Pinpoint the cell where the given text exists, returning its (x, y) midpoint coordinate. 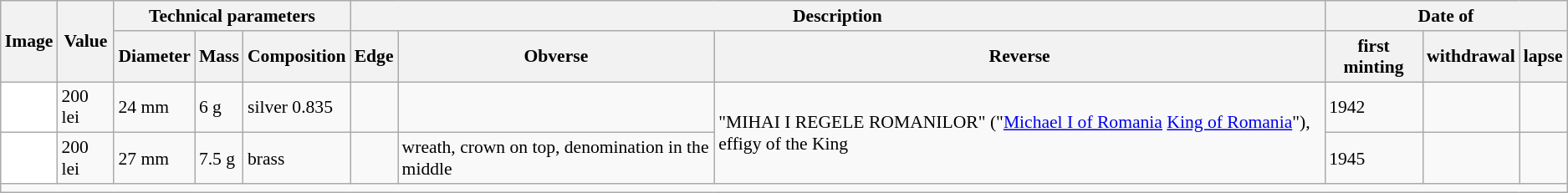
Composition (297, 57)
wreath, crown on top, denomination in the middle (557, 159)
withdrawal (1471, 57)
silver 0.835 (297, 107)
Technical parameters (232, 16)
Image (29, 42)
Description (838, 16)
24 mm (154, 107)
Date of (1446, 16)
brass (297, 159)
first minting (1373, 57)
1945 (1373, 159)
27 mm (154, 159)
7.5 g (219, 159)
lapse (1544, 57)
Mass (219, 57)
Reverse (1019, 57)
Value (85, 42)
1942 (1373, 107)
Obverse (557, 57)
Edge (375, 57)
Diameter (154, 57)
6 g (219, 107)
"MIHAI I REGELE ROMANILOR" ("Michael I of Romania King of Romania"), effigy of the King (1019, 133)
